Pinpoint the cell where the given text exists, returning its [X, Y] midpoint coordinate. 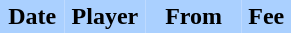
Fee [266, 16]
Date [32, 16]
From [194, 16]
Player [106, 16]
